Capture the cell that displays the provided text and extract its [x, y] central coordinate. 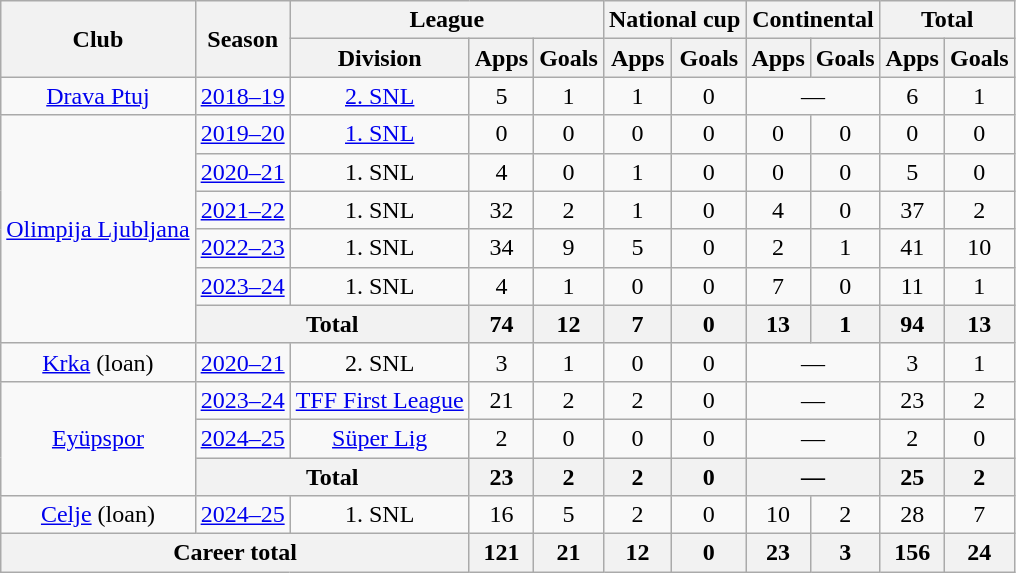
Career total [235, 553]
156 [912, 553]
Division [380, 58]
9 [569, 248]
24 [979, 553]
Season [242, 39]
National cup [674, 20]
94 [912, 324]
2018–19 [242, 96]
League [446, 20]
Olimpija Ljubljana [98, 229]
121 [501, 553]
Krka (loan) [98, 362]
Drava Ptuj [98, 96]
74 [501, 324]
34 [501, 248]
41 [912, 248]
37 [912, 210]
25 [912, 477]
TFF First League [380, 400]
Continental [813, 20]
11 [912, 286]
32 [501, 210]
Club [98, 39]
6 [912, 96]
Celje (loan) [98, 515]
2021–22 [242, 210]
Süper Lig [380, 438]
16 [501, 515]
2022–23 [242, 248]
2019–20 [242, 134]
Eyüpspor [98, 438]
28 [912, 515]
